For the text-containing cell, return its midpoint in [x, y] coordinate format. 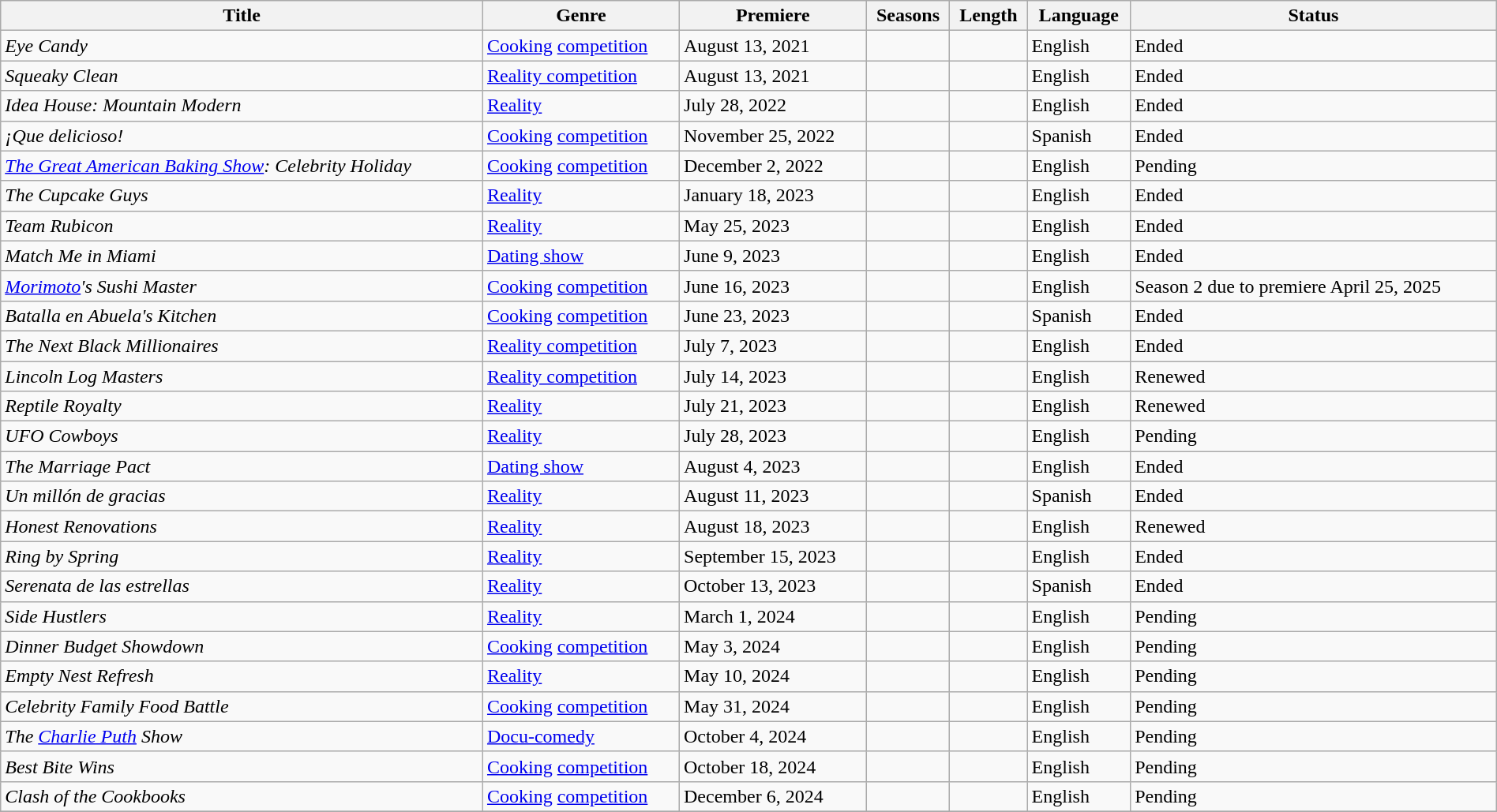
October 4, 2024 [774, 736]
Eye Candy [242, 46]
May 31, 2024 [774, 706]
October 13, 2023 [774, 586]
Length [989, 16]
Empty Nest Refresh [242, 676]
June 23, 2023 [774, 316]
December 2, 2022 [774, 166]
Docu-comedy [581, 736]
June 16, 2023 [774, 286]
Premiere [774, 16]
Ring by Spring [242, 556]
Side Hustlers [242, 616]
May 3, 2024 [774, 646]
Status [1314, 16]
January 18, 2023 [774, 196]
Celebrity Family Food Battle [242, 706]
July 21, 2023 [774, 406]
May 25, 2023 [774, 226]
The Next Black Millionaires [242, 346]
The Cupcake Guys [242, 196]
UFO Cowboys [242, 436]
October 18, 2024 [774, 766]
Genre [581, 16]
Match Me in Miami [242, 256]
July 28, 2023 [774, 436]
Seasons [908, 16]
Lincoln Log Masters [242, 376]
August 18, 2023 [774, 526]
December 6, 2024 [774, 796]
Morimoto's Sushi Master [242, 286]
The Charlie Puth Show [242, 736]
Idea House: Mountain Modern [242, 106]
Squeaky Clean [242, 76]
¡Que delicioso! [242, 136]
August 11, 2023 [774, 496]
Batalla en Abuela's Kitchen [242, 316]
March 1, 2024 [774, 616]
July 28, 2022 [774, 106]
Best Bite Wins [242, 766]
August 4, 2023 [774, 466]
Season 2 due to premiere April 25, 2025 [1314, 286]
Honest Renovations [242, 526]
July 7, 2023 [774, 346]
Clash of the Cookbooks [242, 796]
The Great American Baking Show: Celebrity Holiday [242, 166]
Un millón de gracias [242, 496]
The Marriage Pact [242, 466]
July 14, 2023 [774, 376]
Dinner Budget Showdown [242, 646]
May 10, 2024 [774, 676]
June 9, 2023 [774, 256]
Serenata de las estrellas [242, 586]
September 15, 2023 [774, 556]
Reptile Royalty [242, 406]
November 25, 2022 [774, 136]
Title [242, 16]
Language [1079, 16]
Team Rubicon [242, 226]
